Find where the given text appears and provide that cell's center as [X, Y] coordinate. 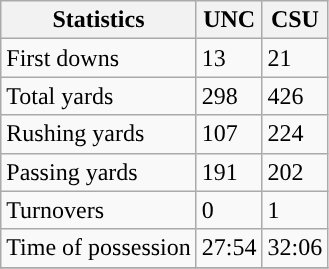
224 [295, 134]
Passing yards [99, 172]
32:06 [295, 248]
27:54 [229, 248]
Turnovers [99, 210]
107 [229, 134]
First downs [99, 58]
0 [229, 210]
426 [295, 96]
13 [229, 58]
Rushing yards [99, 134]
UNC [229, 20]
Time of possession [99, 248]
298 [229, 96]
202 [295, 172]
191 [229, 172]
Total yards [99, 96]
Statistics [99, 20]
1 [295, 210]
21 [295, 58]
CSU [295, 20]
